Provide the [x, y] coordinate of the cell's center where the given text is located.  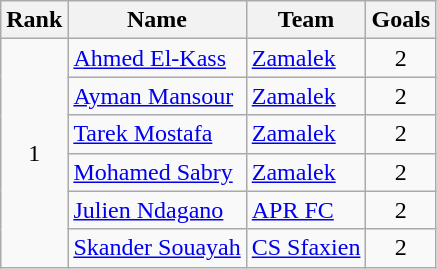
APR FC [306, 210]
Skander Souayah [157, 248]
Mohamed Sabry [157, 172]
Ahmed El-Kass [157, 58]
Rank [34, 20]
Tarek Mostafa [157, 134]
1 [34, 153]
CS Sfaxien [306, 248]
Ayman Mansour [157, 96]
Name [157, 20]
Julien Ndagano [157, 210]
Goals [401, 20]
Team [306, 20]
